Scan for the cell matching the given text and deliver its [X, Y] coordinate at center. 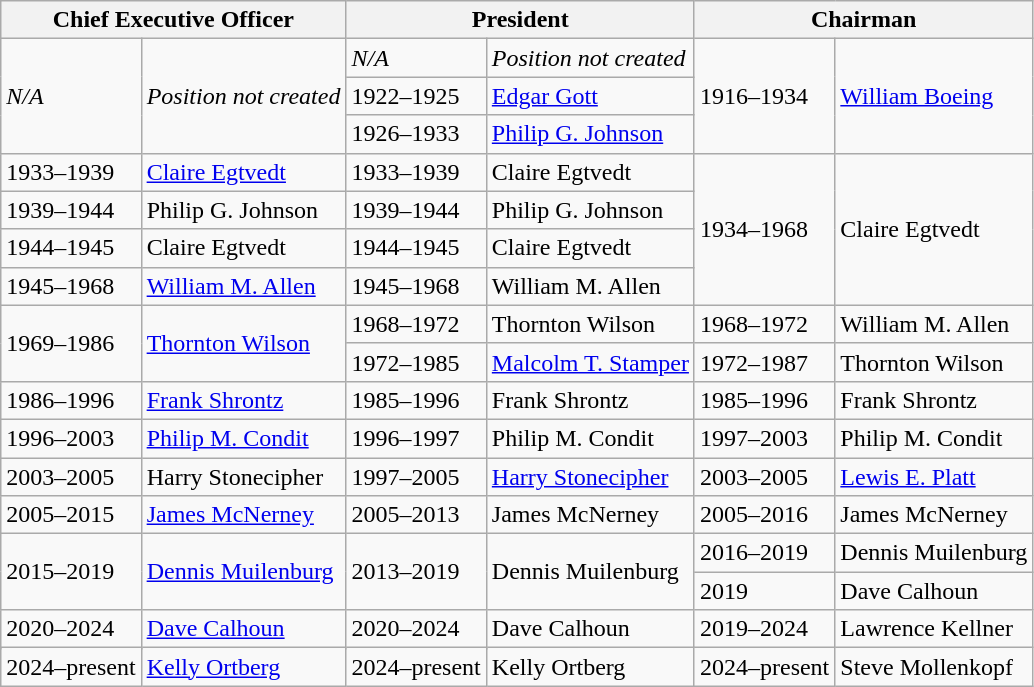
Malcolm T. Stamper [590, 362]
1934–1968 [764, 229]
2019–2024 [764, 629]
Edgar Gott [590, 96]
1972–1985 [416, 362]
Lewis E. Platt [934, 477]
1996–1997 [416, 438]
Chairman [863, 20]
1922–1925 [416, 96]
2005–2013 [416, 515]
Steve Mollenkopf [934, 667]
2005–2016 [764, 515]
Chief Executive Officer [174, 20]
1972–1987 [764, 362]
2015–2019 [71, 572]
1926–1933 [416, 134]
1997–2005 [416, 477]
President [520, 20]
2016–2019 [764, 553]
1996–2003 [71, 438]
2013–2019 [416, 572]
2019 [764, 591]
2005–2015 [71, 515]
Lawrence Kellner [934, 629]
William Boeing [934, 96]
1969–1986 [71, 343]
1916–1934 [764, 96]
1986–1996 [71, 400]
1997–2003 [764, 438]
